Identify which cell holds the provided text, then report its (X, Y) central coordinate. 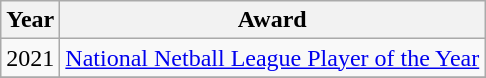
Year (30, 20)
National Netball League Player of the Year (272, 58)
2021 (30, 58)
Award (272, 20)
